Pinpoint the cell where the given text exists, returning its (X, Y) midpoint coordinate. 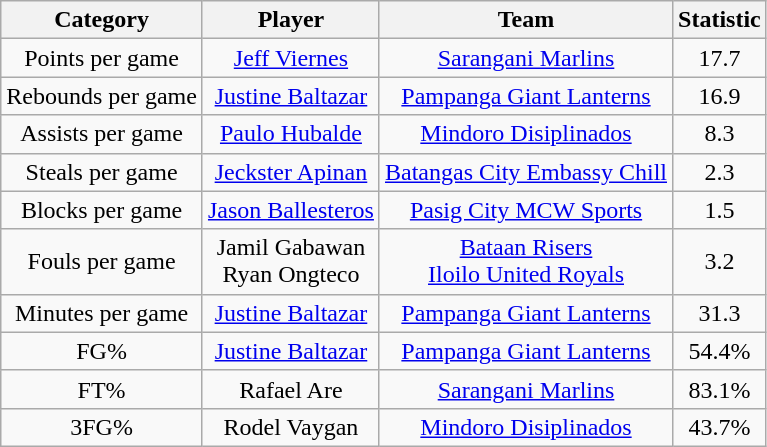
FG% (102, 351)
Pasig City MCW Sports (526, 210)
Minutes per game (102, 313)
17.7 (720, 58)
Jeckster Apinan (290, 172)
3.2 (720, 262)
54.4% (720, 351)
Player (290, 20)
Jamil GabawanRyan Ongteco (290, 262)
Jason Ballesteros (290, 210)
Paulo Hubalde (290, 134)
Points per game (102, 58)
1.5 (720, 210)
Fouls per game (102, 262)
2.3 (720, 172)
Team (526, 20)
FT% (102, 389)
43.7% (720, 427)
Statistic (720, 20)
16.9 (720, 96)
Assists per game (102, 134)
Rebounds per game (102, 96)
Category (102, 20)
Batangas City Embassy Chill (526, 172)
Bataan RisersIloilo United Royals (526, 262)
Steals per game (102, 172)
Rodel Vaygan (290, 427)
Blocks per game (102, 210)
3FG% (102, 427)
83.1% (720, 389)
Rafael Are (290, 389)
8.3 (720, 134)
Jeff Viernes (290, 58)
31.3 (720, 313)
